From the cell containing the given text, extract its center point as [X, Y] coordinate. 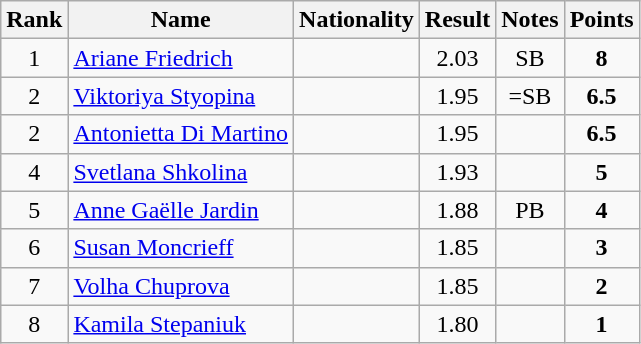
SB [530, 58]
Rank [34, 20]
Nationality [357, 20]
2.03 [457, 58]
PB [530, 210]
=SB [530, 96]
1.93 [457, 172]
Viktoriya Styopina [181, 96]
Volha Chuprova [181, 286]
6 [34, 248]
Name [181, 20]
Notes [530, 20]
1.80 [457, 324]
Points [602, 20]
Antonietta Di Martino [181, 134]
Result [457, 20]
3 [602, 248]
Svetlana Shkolina [181, 172]
Kamila Stepaniuk [181, 324]
1.88 [457, 210]
Ariane Friedrich [181, 58]
7 [34, 286]
Anne Gaëlle Jardin [181, 210]
Susan Moncrieff [181, 248]
